Scan for the cell matching the given text and deliver its [x, y] coordinate at center. 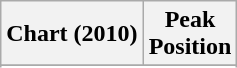
Chart (2010) [72, 34]
PeakPosition [190, 34]
